Locate the cell with the specified text and output its (x, y) center coordinate. 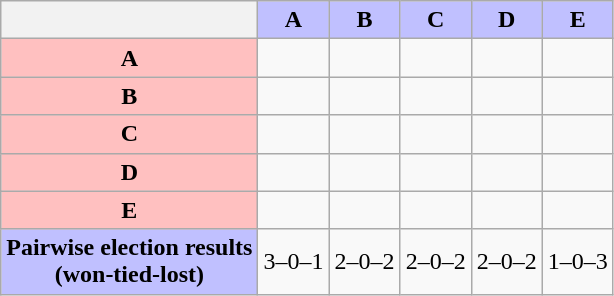
1–0–3 (578, 262)
Pairwise election results(won-tied-lost) (130, 262)
3–0–1 (294, 262)
